Pinpoint the cell where the given text exists, returning its (X, Y) midpoint coordinate. 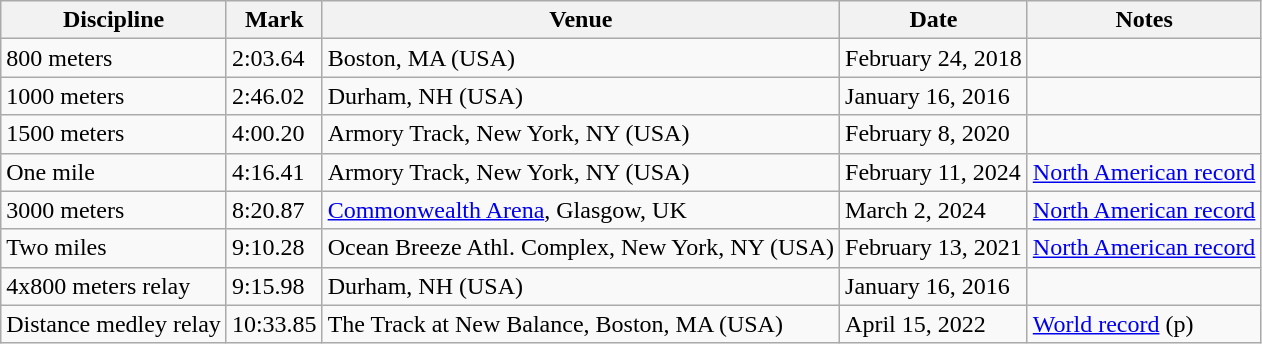
Venue (580, 20)
The Track at New Balance, Boston, MA (USA) (580, 324)
9:10.28 (274, 248)
4:00.20 (274, 134)
February 11, 2024 (934, 172)
1500 meters (114, 134)
2:03.64 (274, 58)
Mark (274, 20)
8:20.87 (274, 210)
Two miles (114, 248)
World record (p) (1144, 324)
4:16.41 (274, 172)
Distance medley relay (114, 324)
10:33.85 (274, 324)
9:15.98 (274, 286)
Ocean Breeze Athl. Complex, New York, NY (USA) (580, 248)
3000 meters (114, 210)
March 2, 2024 (934, 210)
One mile (114, 172)
February 24, 2018 (934, 58)
February 13, 2021 (934, 248)
800 meters (114, 58)
Discipline (114, 20)
4x800 meters relay (114, 286)
Commonwealth Arena, Glasgow, UK (580, 210)
February 8, 2020 (934, 134)
Boston, MA (USA) (580, 58)
1000 meters (114, 96)
April 15, 2022 (934, 324)
Date (934, 20)
2:46.02 (274, 96)
Notes (1144, 20)
